Search for the cell housing the specified text and yield its [X, Y] center coordinate. 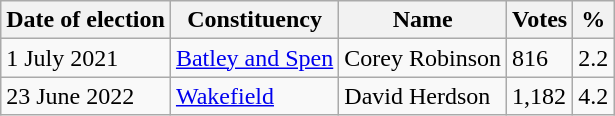
1,182 [540, 96]
4.2 [594, 96]
David Herdson [423, 96]
Batley and Spen [254, 58]
Wakefield [254, 96]
Name [423, 20]
816 [540, 58]
2.2 [594, 58]
Date of election [86, 20]
% [594, 20]
Constituency [254, 20]
Corey Robinson [423, 58]
Votes [540, 20]
1 July 2021 [86, 58]
23 June 2022 [86, 96]
